Capture the cell that displays the provided text and extract its [x, y] central coordinate. 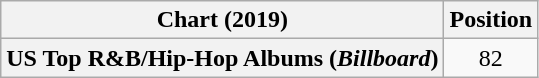
US Top R&B/Hip-Hop Albums (Billboard) [222, 58]
Chart (2019) [222, 20]
82 [491, 58]
Position [491, 20]
